Return the [x, y] coordinate for the center point of the cell that contains the specified text.  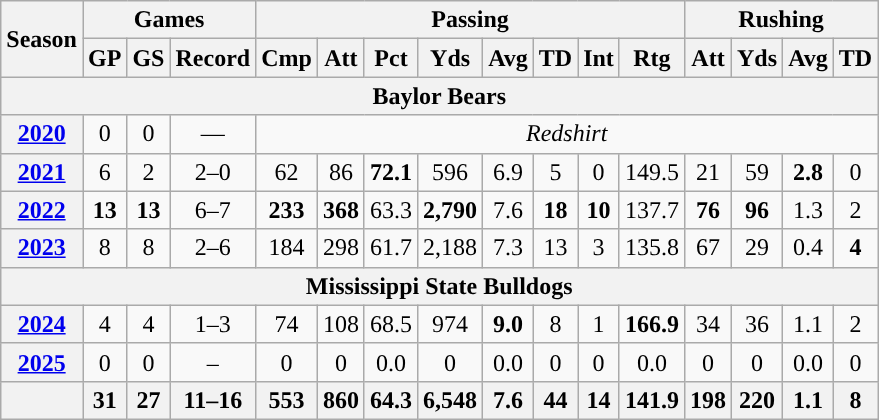
86 [340, 172]
198 [708, 400]
10 [599, 210]
29 [758, 248]
2–6 [213, 248]
68.5 [390, 324]
2025 [42, 362]
166.9 [652, 324]
44 [555, 400]
6 [104, 172]
36 [758, 324]
14 [599, 400]
72.1 [390, 172]
2024 [42, 324]
1–3 [213, 324]
76 [708, 210]
298 [340, 248]
0.4 [808, 248]
5 [555, 172]
Cmp [287, 58]
Mississippi State Bulldogs [440, 286]
2023 [42, 248]
974 [450, 324]
Int [599, 58]
Passing [470, 20]
141.9 [652, 400]
135.8 [652, 248]
Rushing [780, 20]
220 [758, 400]
96 [758, 210]
Rtg [652, 58]
233 [287, 210]
Pct [390, 58]
2020 [42, 134]
368 [340, 210]
61.7 [390, 248]
74 [287, 324]
596 [450, 172]
3 [599, 248]
Season [42, 39]
GS [148, 58]
– [213, 362]
2,188 [450, 248]
553 [287, 400]
6–7 [213, 210]
— [213, 134]
9.0 [508, 324]
Redshirt [567, 134]
6.9 [508, 172]
6,548 [450, 400]
59 [758, 172]
67 [708, 248]
11–16 [213, 400]
GP [104, 58]
2.8 [808, 172]
2–0 [213, 172]
108 [340, 324]
2021 [42, 172]
Baylor Bears [440, 96]
7.3 [508, 248]
149.5 [652, 172]
860 [340, 400]
64.3 [390, 400]
1.3 [808, 210]
18 [555, 210]
Record [213, 58]
184 [287, 248]
31 [104, 400]
34 [708, 324]
62 [287, 172]
1 [599, 324]
63.3 [390, 210]
27 [148, 400]
Games [168, 20]
2022 [42, 210]
2,790 [450, 210]
21 [708, 172]
137.7 [652, 210]
